Identify which cell holds the provided text, then report its (x, y) central coordinate. 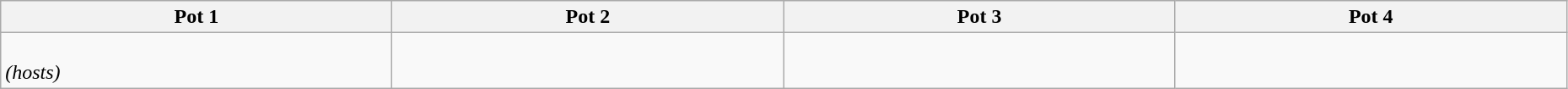
Pot 2 (588, 17)
Pot 4 (1371, 17)
Pot 1 (197, 17)
(hosts) (197, 61)
Pot 3 (979, 17)
